Locate the cell with the specified text and output its (X, Y) center coordinate. 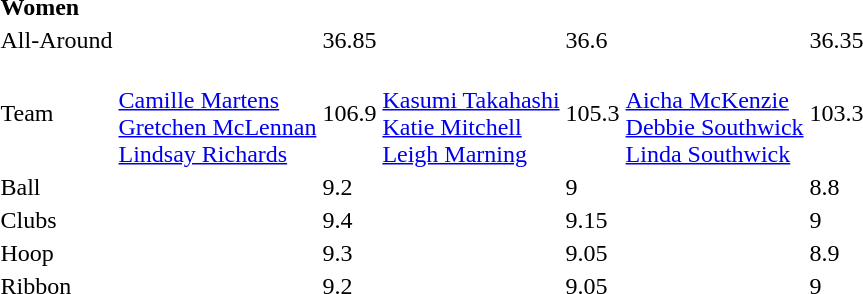
9.4 (350, 220)
9 (592, 187)
Kasumi TakahashiKatie MitchellLeigh Marning (471, 114)
106.9 (350, 114)
9.2 (350, 187)
9.15 (592, 220)
36.85 (350, 40)
Aicha McKenzieDebbie SouthwickLinda Southwick (714, 114)
105.3 (592, 114)
9.05 (592, 253)
9.3 (350, 253)
36.6 (592, 40)
Camille MartensGretchen McLennanLindsay Richards (218, 114)
